Return [X, Y] of the center of cell containing provided text 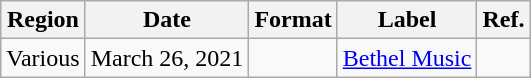
Label [407, 20]
Format [293, 20]
Ref. [504, 20]
Bethel Music [407, 58]
Region [43, 20]
Various [43, 58]
Date [167, 20]
March 26, 2021 [167, 58]
